Identify which cell holds the provided text, then report its [x, y] central coordinate. 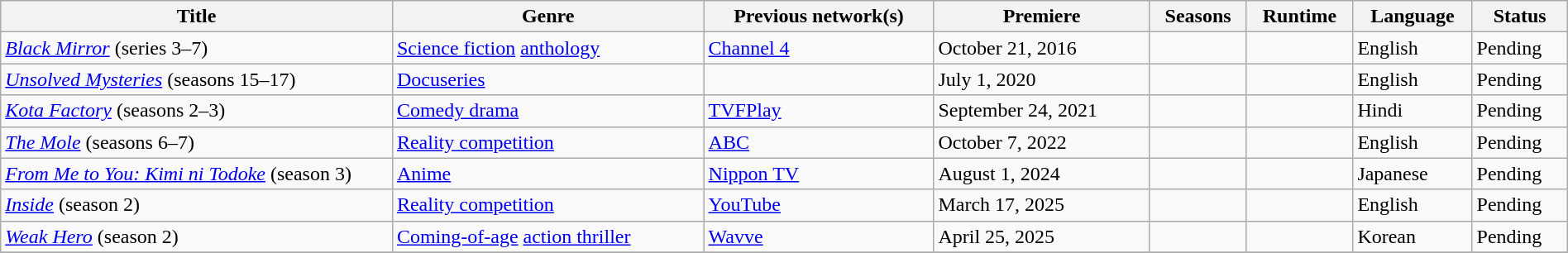
Wavve [819, 236]
Language [1413, 17]
Hindi [1413, 111]
From Me to You: Kimi ni Todoke (season 3) [197, 174]
ABC [819, 142]
Nippon TV [819, 174]
August 1, 2024 [1042, 174]
Coming-of-age action thriller [547, 236]
Japanese [1413, 174]
October 7, 2022 [1042, 142]
Inside (season 2) [197, 205]
Science fiction anthology [547, 48]
Previous network(s) [819, 17]
Title [197, 17]
Anime [547, 174]
Seasons [1198, 17]
TVFPlay [819, 111]
Channel 4 [819, 48]
Kota Factory (seasons 2–3) [197, 111]
Genre [547, 17]
Runtime [1300, 17]
Korean [1413, 236]
March 17, 2025 [1042, 205]
Docuseries [547, 79]
July 1, 2020 [1042, 79]
April 25, 2025 [1042, 236]
October 21, 2016 [1042, 48]
Status [1520, 17]
Black Mirror (series 3–7) [197, 48]
Unsolved Mysteries (seasons 15–17) [197, 79]
Weak Hero (season 2) [197, 236]
September 24, 2021 [1042, 111]
YouTube [819, 205]
Comedy drama [547, 111]
Premiere [1042, 17]
The Mole (seasons 6–7) [197, 142]
